Provide the (x, y) coordinate of the cell's center where the given text is located.  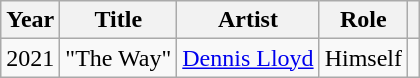
Role (363, 20)
Title (118, 20)
Himself (363, 58)
Artist (248, 20)
Dennis Lloyd (248, 58)
"The Way" (118, 58)
Year (30, 20)
2021 (30, 58)
